Search for the cell housing the specified text and yield its [X, Y] center coordinate. 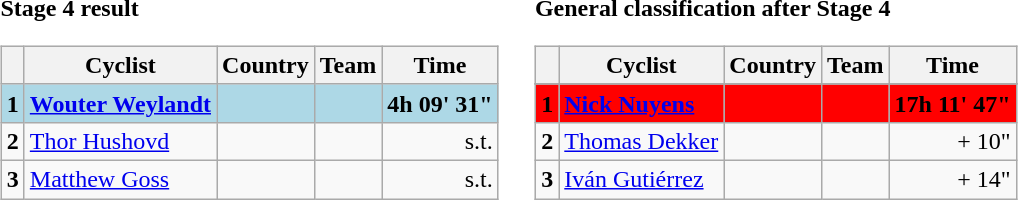
+ 14" [952, 179]
+ 10" [952, 141]
Wouter Weylandt [120, 103]
Thomas Dekker [642, 141]
4h 09' 31" [440, 103]
Thor Hushovd [120, 141]
Matthew Goss [120, 179]
17h 11' 47" [952, 103]
Nick Nuyens [642, 103]
Iván Gutiérrez [642, 179]
